Pinpoint the cell where the given text exists, returning its (X, Y) midpoint coordinate. 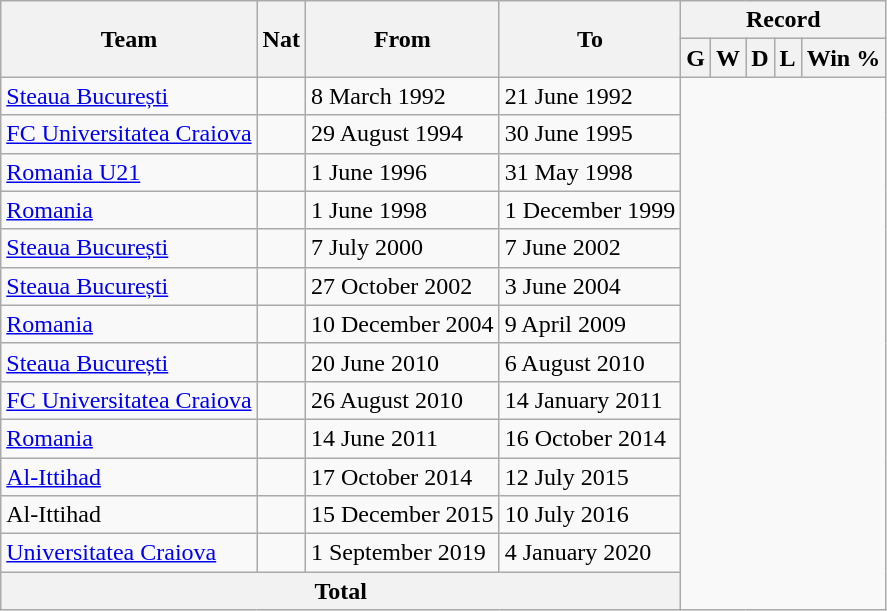
W (728, 58)
1 June 1996 (402, 172)
Record (784, 20)
L (788, 58)
6 August 2010 (590, 362)
Team (129, 39)
Win % (844, 58)
Total (341, 591)
To (590, 39)
21 June 1992 (590, 96)
1 June 1998 (402, 210)
26 August 2010 (402, 400)
14 January 2011 (590, 400)
1 December 1999 (590, 210)
16 October 2014 (590, 438)
7 June 2002 (590, 248)
8 March 1992 (402, 96)
15 December 2015 (402, 515)
27 October 2002 (402, 286)
Universitatea Craiova (129, 553)
G (696, 58)
4 January 2020 (590, 553)
1 September 2019 (402, 553)
30 June 1995 (590, 134)
12 July 2015 (590, 477)
Nat (281, 39)
17 October 2014 (402, 477)
10 December 2004 (402, 324)
10 July 2016 (590, 515)
14 June 2011 (402, 438)
7 July 2000 (402, 248)
9 April 2009 (590, 324)
29 August 1994 (402, 134)
Romania U21 (129, 172)
From (402, 39)
3 June 2004 (590, 286)
31 May 1998 (590, 172)
20 June 2010 (402, 362)
D (760, 58)
